Output the [X, Y] coordinate of the center of the cell containing the given text.  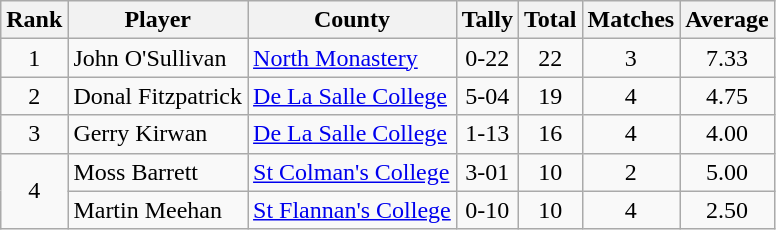
St Flannan's College [352, 210]
Matches [631, 20]
5-04 [487, 96]
4.75 [728, 96]
2.50 [728, 210]
Average [728, 20]
1 [34, 58]
Donal Fitzpatrick [158, 96]
Tally [487, 20]
Gerry Kirwan [158, 134]
0-22 [487, 58]
19 [550, 96]
7.33 [728, 58]
North Monastery [352, 58]
John O'Sullivan [158, 58]
5.00 [728, 172]
Moss Barrett [158, 172]
Martin Meehan [158, 210]
4.00 [728, 134]
1-13 [487, 134]
3-01 [487, 172]
County [352, 20]
0-10 [487, 210]
Rank [34, 20]
Player [158, 20]
22 [550, 58]
St Colman's College [352, 172]
16 [550, 134]
Total [550, 20]
